Determine the [x, y] coordinate at the center of the cell enclosing the given text.  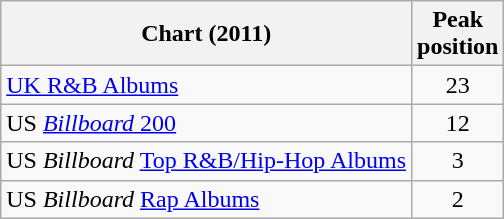
US Billboard Top R&B/Hip-Hop Albums [206, 161]
23 [458, 85]
Chart (2011) [206, 34]
3 [458, 161]
US Billboard 200 [206, 123]
12 [458, 123]
UK R&B Albums [206, 85]
US Billboard Rap Albums [206, 199]
2 [458, 199]
Peakposition [458, 34]
